Return the [x, y] coordinate for the center point of the cell that contains the specified text.  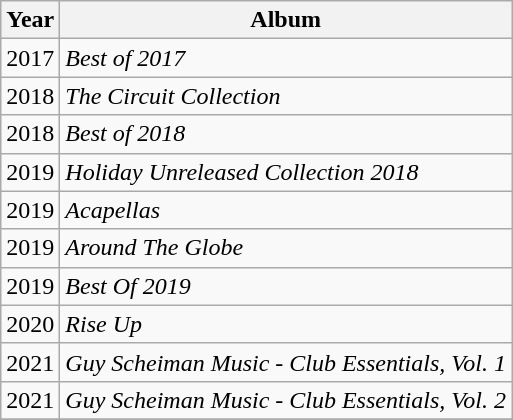
Acapellas [286, 210]
Guy Scheiman Music - Club Essentials, Vol. 2 [286, 400]
Rise Up [286, 324]
Best of 2017 [286, 58]
Holiday Unreleased Collection 2018 [286, 172]
Album [286, 20]
2020 [30, 324]
Best of 2018 [286, 134]
Year [30, 20]
Around The Globe [286, 248]
Best Of 2019 [286, 286]
2017 [30, 58]
The Circuit Collection [286, 96]
Guy Scheiman Music - Club Essentials, Vol. 1 [286, 362]
